Output the [X, Y] coordinate of the center of the cell containing the given text.  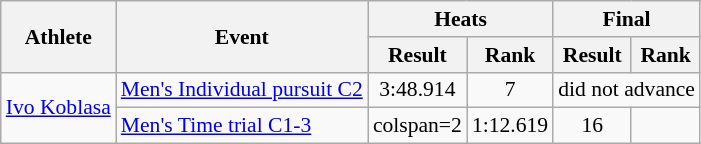
did not advance [626, 90]
Men's Time trial C1-3 [242, 126]
Event [242, 36]
1:12.619 [510, 126]
Heats [460, 19]
Athlete [58, 36]
16 [592, 126]
Ivo Koblasa [58, 108]
3:48.914 [418, 90]
Men's Individual pursuit C2 [242, 90]
Final [626, 19]
7 [510, 90]
colspan=2 [418, 126]
